Find where the given text appears and provide that cell's center as (x, y) coordinate. 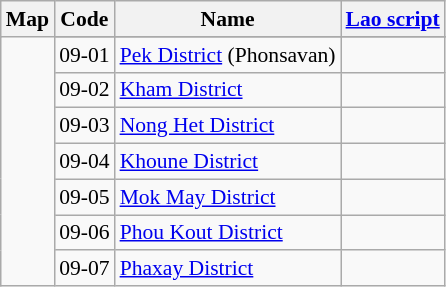
Kham District (228, 90)
Nong Het District (228, 126)
Phou Kout District (228, 233)
09-06 (84, 233)
Name (228, 19)
Mok May District (228, 197)
09-04 (84, 162)
Khoune District (228, 162)
Lao script (393, 19)
09-03 (84, 126)
Map (28, 19)
Pek District (Phonsavan) (228, 55)
09-01 (84, 55)
09-07 (84, 269)
Phaxay District (228, 269)
09-02 (84, 90)
09-05 (84, 197)
Code (84, 19)
